Extract the (x, y) coordinate from the center of the cell holding the provided text.  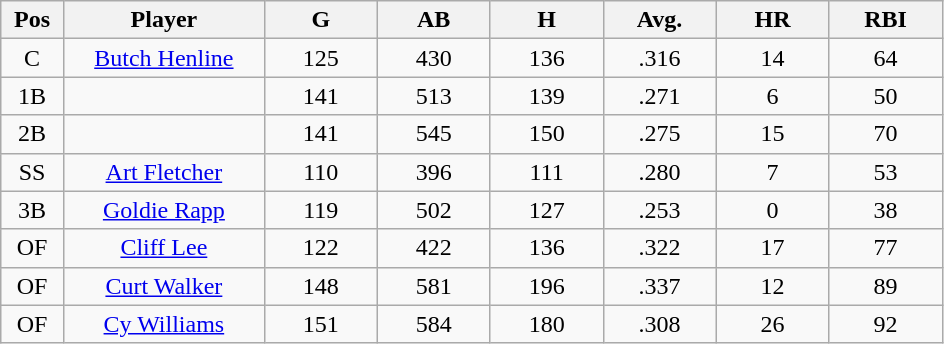
Curt Walker (164, 286)
89 (886, 286)
64 (886, 58)
Cy Williams (164, 324)
92 (886, 324)
17 (772, 248)
122 (320, 248)
12 (772, 286)
H (546, 20)
G (320, 20)
Cliff Lee (164, 248)
7 (772, 172)
1B (32, 96)
545 (434, 134)
15 (772, 134)
127 (546, 210)
77 (886, 248)
.316 (660, 58)
148 (320, 286)
Goldie Rapp (164, 210)
Pos (32, 20)
125 (320, 58)
14 (772, 58)
196 (546, 286)
.322 (660, 248)
Player (164, 20)
3B (32, 210)
26 (772, 324)
119 (320, 210)
Avg. (660, 20)
180 (546, 324)
HR (772, 20)
Art Fletcher (164, 172)
53 (886, 172)
396 (434, 172)
6 (772, 96)
Butch Henline (164, 58)
513 (434, 96)
38 (886, 210)
584 (434, 324)
581 (434, 286)
50 (886, 96)
430 (434, 58)
.275 (660, 134)
SS (32, 172)
0 (772, 210)
150 (546, 134)
.337 (660, 286)
70 (886, 134)
139 (546, 96)
151 (320, 324)
110 (320, 172)
.280 (660, 172)
.308 (660, 324)
2B (32, 134)
.253 (660, 210)
111 (546, 172)
422 (434, 248)
RBI (886, 20)
C (32, 58)
.271 (660, 96)
AB (434, 20)
502 (434, 210)
